Return the (x, y) coordinate for the center point of the cell that contains the specified text.  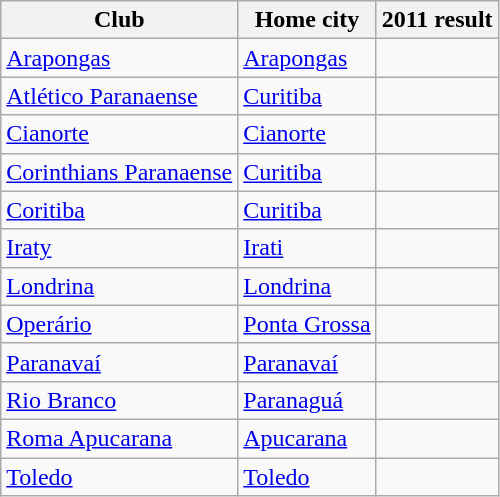
Apucarana (307, 438)
Corinthians Paranaense (120, 172)
Rio Branco (120, 400)
Irati (307, 248)
Iraty (120, 248)
Ponta Grossa (307, 324)
2011 result (437, 20)
Atlético Paranaense (120, 96)
Roma Apucarana (120, 438)
Paranaguá (307, 400)
Operário (120, 324)
Coritiba (120, 210)
Home city (307, 20)
Club (120, 20)
